For the text-containing cell, return its midpoint in [X, Y] coordinate format. 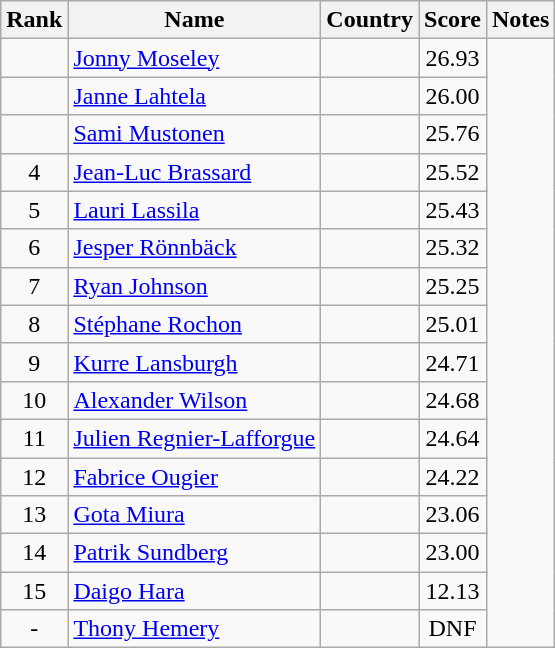
Stéphane Rochon [194, 324]
24.22 [453, 477]
Jesper Rönnbäck [194, 248]
9 [34, 362]
Country [370, 20]
5 [34, 210]
Janne Lahtela [194, 96]
Julien Regnier-Lafforgue [194, 438]
23.06 [453, 515]
25.43 [453, 210]
Jean-Luc Brassard [194, 172]
26.00 [453, 96]
4 [34, 172]
10 [34, 400]
Score [453, 20]
Kurre Lansburgh [194, 362]
15 [34, 591]
25.52 [453, 172]
24.68 [453, 400]
Jonny Moseley [194, 58]
Daigo Hara [194, 591]
Thony Hemery [194, 629]
DNF [453, 629]
Name [194, 20]
Patrik Sundberg [194, 553]
Rank [34, 20]
13 [34, 515]
12.13 [453, 591]
24.71 [453, 362]
8 [34, 324]
- [34, 629]
Gota Miura [194, 515]
Sami Mustonen [194, 134]
Lauri Lassila [194, 210]
25.76 [453, 134]
12 [34, 477]
Ryan Johnson [194, 286]
25.25 [453, 286]
Alexander Wilson [194, 400]
Fabrice Ougier [194, 477]
11 [34, 438]
Notes [520, 20]
7 [34, 286]
25.01 [453, 324]
25.32 [453, 248]
24.64 [453, 438]
23.00 [453, 553]
26.93 [453, 58]
14 [34, 553]
6 [34, 248]
